Identify which cell holds the provided text, then report its (x, y) central coordinate. 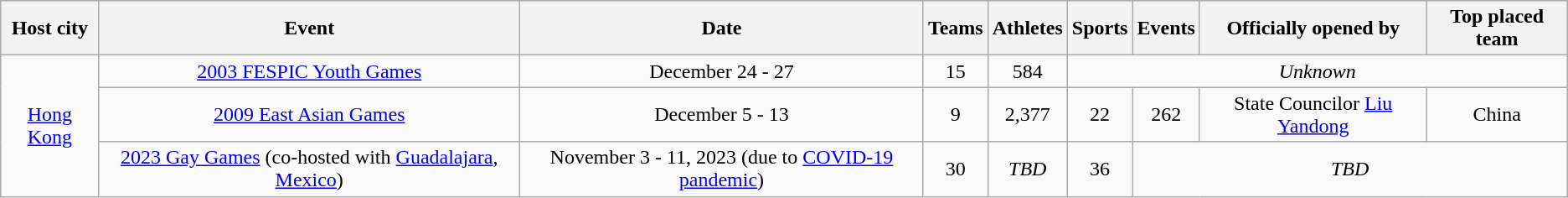
Unknown (1317, 71)
November 3 - 11, 2023 (due to COVID-19 pandemic) (722, 169)
Sports (1100, 29)
Teams (955, 29)
9 (955, 114)
36 (1100, 169)
December 5 - 13 (722, 114)
2,377 (1027, 114)
Hong Kong (50, 126)
2023 Gay Games (co-hosted with Guadalajara, Mexico) (310, 169)
22 (1100, 114)
2009 East Asian Games (310, 114)
Date (722, 29)
Host city (50, 29)
30 (955, 169)
Events (1166, 29)
262 (1166, 114)
Officially opened by (1313, 29)
15 (955, 71)
584 (1027, 71)
China (1497, 114)
State Councilor Liu Yandong (1313, 114)
December 24 - 27 (722, 71)
Athletes (1027, 29)
Event (310, 29)
2003 FESPIC Youth Games (310, 71)
Top placed team (1497, 29)
